Output the (x, y) coordinate of the center of the cell containing the given text.  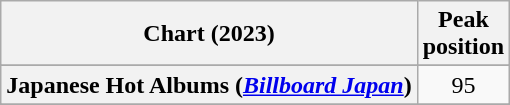
95 (463, 85)
Japanese Hot Albums (Billboard Japan) (209, 85)
Peakposition (463, 34)
Chart (2023) (209, 34)
